Find where the given text appears and provide that cell's center as [x, y] coordinate. 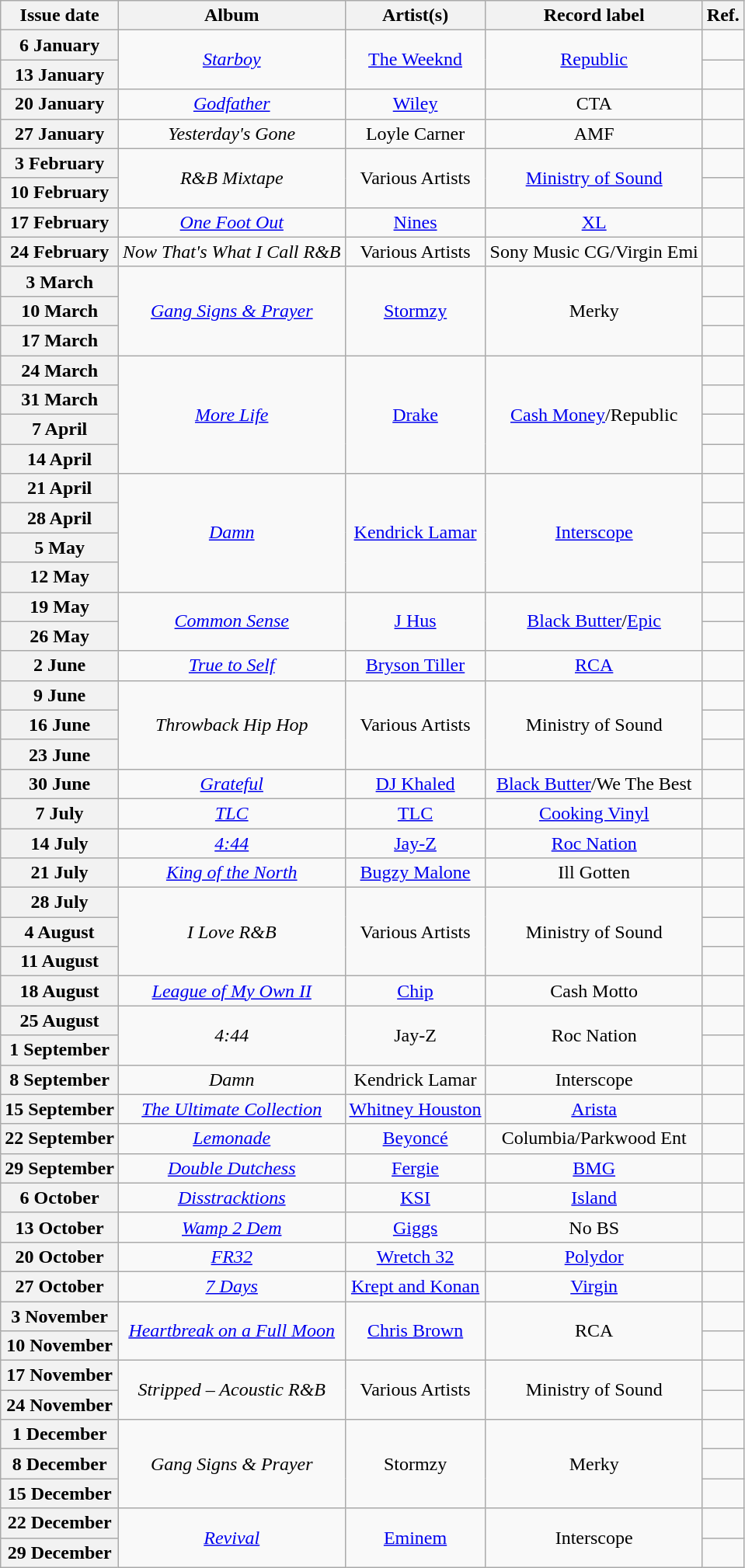
14 July [60, 843]
17 November [60, 1375]
24 February [60, 252]
Fergie [415, 1168]
Heartbreak on a Full Moon [232, 1331]
27 January [60, 134]
Nines [415, 222]
Sony Music CG/Virgin Emi [594, 252]
Beyoncé [415, 1139]
Issue date [60, 16]
Revival [232, 1538]
DJ Khaled [415, 784]
League of My Own II [232, 991]
3 November [60, 1316]
6 October [60, 1198]
Artist(s) [415, 16]
16 June [60, 725]
30 June [60, 784]
8 December [60, 1464]
XL [594, 222]
Whitney Houston [415, 1109]
Cash Motto [594, 991]
R&B Mixtape [232, 178]
Columbia/Parkwood Ent [594, 1139]
No BS [594, 1227]
Record label [594, 16]
Polydor [594, 1257]
I Love R&B [232, 932]
One Foot Out [232, 222]
Chris Brown [415, 1331]
24 November [60, 1405]
22 December [60, 1523]
Arista [594, 1109]
Cooking Vinyl [594, 813]
Giggs [415, 1227]
J Hus [415, 621]
29 September [60, 1168]
14 April [60, 459]
22 September [60, 1139]
18 August [60, 991]
25 August [60, 1020]
13 January [60, 75]
More Life [232, 415]
9 June [60, 695]
21 April [60, 488]
2 June [60, 666]
Bugzy Malone [415, 873]
10 November [60, 1346]
15 December [60, 1493]
True to Self [232, 666]
Godfather [232, 104]
26 May [60, 636]
28 July [60, 902]
Grateful [232, 784]
FR32 [232, 1257]
15 September [60, 1109]
Lemonade [232, 1139]
The Weeknd [415, 60]
CTA [594, 104]
Republic [594, 60]
Now That's What I Call R&B [232, 252]
KSI [415, 1198]
Cash Money/Republic [594, 415]
7 Days [232, 1286]
AMF [594, 134]
17 February [60, 222]
Black Butter/We The Best [594, 784]
13 October [60, 1227]
Common Sense [232, 621]
21 July [60, 873]
Starboy [232, 60]
6 January [60, 45]
10 February [60, 193]
Yesterday's Gone [232, 134]
Wamp 2 Dem [232, 1227]
27 October [60, 1286]
The Ultimate Collection [232, 1109]
28 April [60, 518]
7 July [60, 813]
Wretch 32 [415, 1257]
1 December [60, 1434]
Drake [415, 415]
11 August [60, 961]
Loyle Carner [415, 134]
Virgin [594, 1286]
King of the North [232, 873]
1 September [60, 1050]
Throwback Hip Hop [232, 725]
20 January [60, 104]
BMG [594, 1168]
4 August [60, 932]
Bryson Tiller [415, 666]
5 May [60, 548]
Stripped – Acoustic R&B [232, 1390]
10 March [60, 311]
24 March [60, 370]
Island [594, 1198]
19 May [60, 607]
29 December [60, 1552]
Krept and Konan [415, 1286]
Double Dutchess [232, 1168]
20 October [60, 1257]
12 May [60, 577]
7 April [60, 429]
8 September [60, 1080]
Disstracktions [232, 1198]
Chip [415, 991]
Eminem [415, 1538]
Wiley [415, 104]
3 March [60, 281]
Ill Gotten [594, 873]
23 June [60, 754]
31 March [60, 400]
3 February [60, 163]
17 March [60, 340]
Album [232, 16]
Black Butter/Epic [594, 621]
Ref. [722, 16]
